Return the (x, y) coordinate for the center point of the cell that contains the specified text.  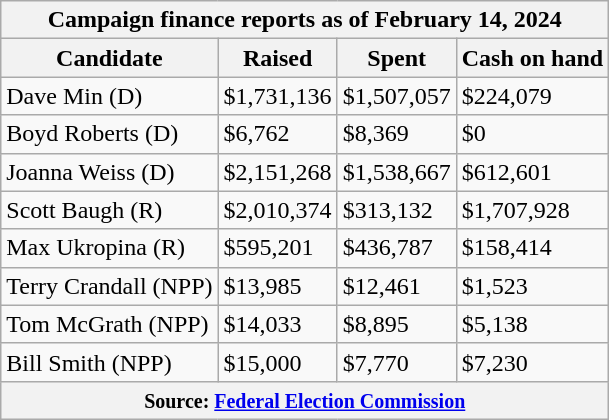
$6,762 (278, 134)
$436,787 (396, 248)
$1,507,057 (396, 96)
Cash on hand (532, 58)
$313,132 (396, 210)
Dave Min (D) (110, 96)
$13,985 (278, 286)
Boyd Roberts (D) (110, 134)
$595,201 (278, 248)
$612,601 (532, 172)
Raised (278, 58)
$158,414 (532, 248)
Scott Baugh (R) (110, 210)
Source: Federal Election Commission (305, 400)
Max Ukropina (R) (110, 248)
Joanna Weiss (D) (110, 172)
$7,230 (532, 362)
$224,079 (532, 96)
$2,151,268 (278, 172)
Candidate (110, 58)
$5,138 (532, 324)
$1,731,136 (278, 96)
$7,770 (396, 362)
$2,010,374 (278, 210)
$8,895 (396, 324)
$15,000 (278, 362)
$0 (532, 134)
Terry Crandall (NPP) (110, 286)
Campaign finance reports as of February 14, 2024 (305, 20)
$1,523 (532, 286)
$1,707,928 (532, 210)
$12,461 (396, 286)
Spent (396, 58)
Tom McGrath (NPP) (110, 324)
$1,538,667 (396, 172)
Bill Smith (NPP) (110, 362)
$8,369 (396, 134)
$14,033 (278, 324)
